Search for the cell housing the specified text and yield its (X, Y) center coordinate. 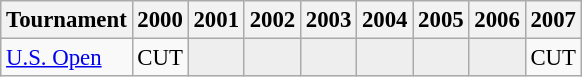
2002 (272, 20)
U.S. Open (66, 58)
2005 (441, 20)
2003 (328, 20)
2006 (497, 20)
2007 (553, 20)
Tournament (66, 20)
2001 (216, 20)
2000 (160, 20)
2004 (385, 20)
